Pinpoint the cell where the given text exists, returning its (X, Y) midpoint coordinate. 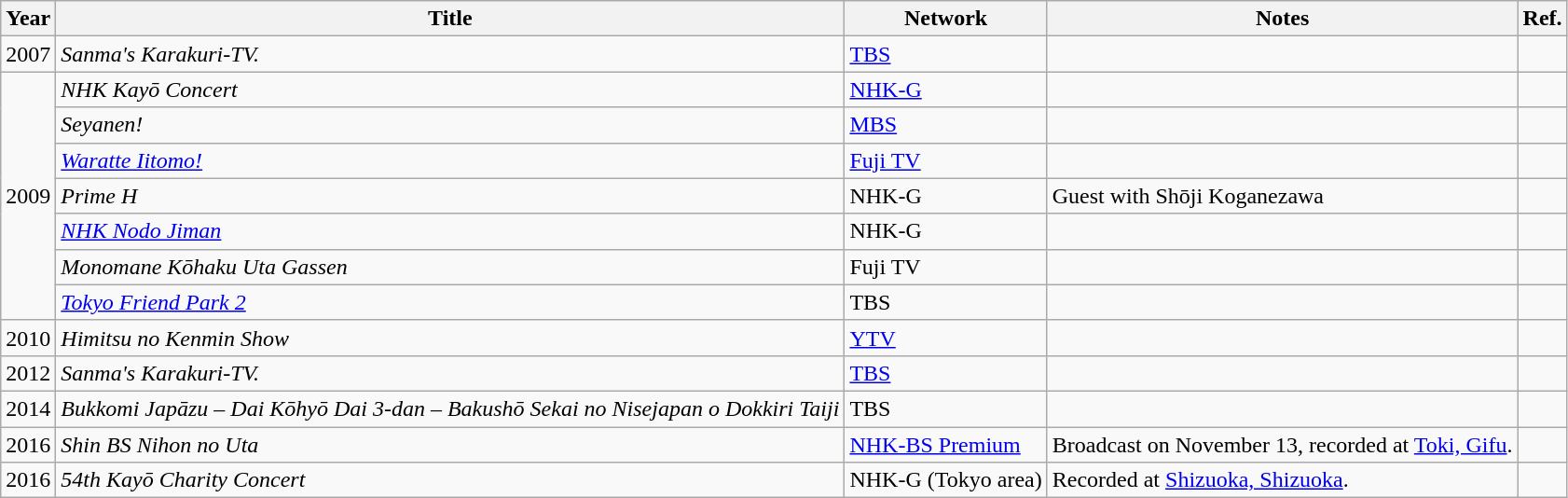
Seyanen! (450, 125)
Tokyo Friend Park 2 (450, 302)
NHK Nodo Jiman (450, 231)
NHK-BS Premium (945, 445)
54th Kayō Charity Concert (450, 480)
Bukkomi Japāzu – Dai Kōhyō Dai 3-dan – Bakushō Sekai no Nisejapan o Dokkiri Taiji (450, 408)
2010 (28, 338)
MBS (945, 125)
Broadcast on November 13, recorded at Toki, Gifu. (1283, 445)
Ref. (1542, 19)
Network (945, 19)
Guest with Shōji Koganezawa (1283, 196)
Shin BS Nihon no Uta (450, 445)
NHK-G (Tokyo area) (945, 480)
Himitsu no Kenmin Show (450, 338)
Year (28, 19)
YTV (945, 338)
2009 (28, 196)
Monomane Kōhaku Uta Gassen (450, 267)
Notes (1283, 19)
Prime H (450, 196)
Title (450, 19)
2012 (28, 373)
Waratte Iitomo! (450, 160)
2014 (28, 408)
2007 (28, 54)
Recorded at Shizuoka, Shizuoka. (1283, 480)
NHK Kayō Concert (450, 90)
